Locate the cell with the specified text and output its (X, Y) center coordinate. 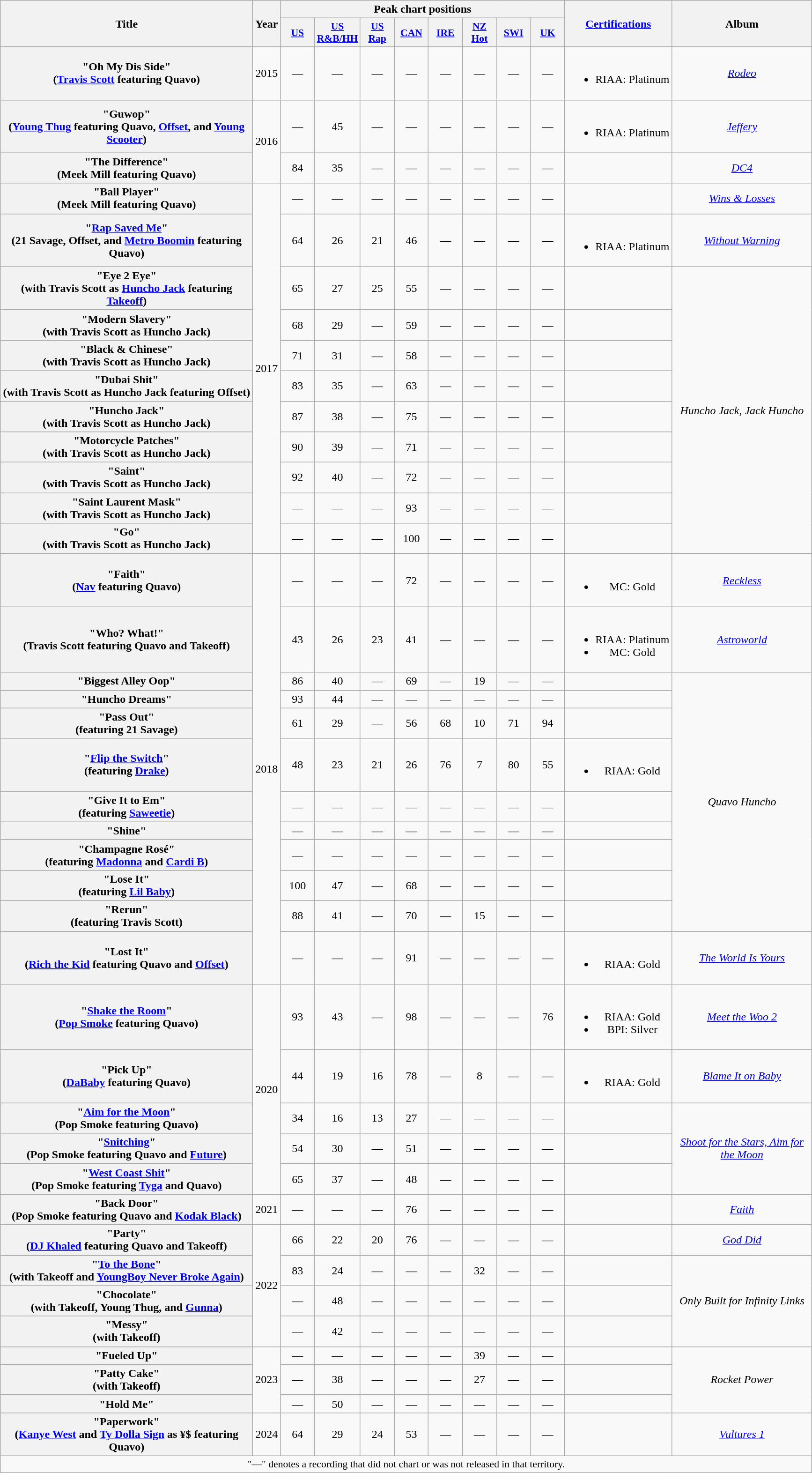
"Faith"(Nav featuring Quavo) (126, 580)
Shoot for the Stars, Aim for the Moon (742, 1149)
US (298, 33)
Vultures 1 (742, 1434)
Only Built for Infinity Links (742, 1301)
54 (298, 1149)
61 (298, 723)
"Pick Up" (DaBaby featuring Quavo) (126, 1077)
"Shine" (126, 831)
2020 (267, 1089)
"Fueled Up" (126, 1355)
98 (411, 1017)
58 (411, 355)
2021 (267, 1210)
80 (513, 765)
42 (338, 1332)
Blame It on Baby (742, 1077)
2023 (267, 1379)
20 (377, 1240)
Reckless (742, 580)
66 (298, 1240)
"Party"(DJ Khaled featuring Quavo and Takeoff) (126, 1240)
94 (548, 723)
"Hold Me" (126, 1404)
84 (298, 168)
70 (411, 915)
30 (338, 1149)
Title (126, 23)
Certifications (618, 23)
"Huncho Dreams" (126, 699)
63 (411, 386)
IRE (446, 33)
37 (338, 1179)
31 (338, 355)
"Give It to Em"(featuring Saweetie) (126, 807)
God Did (742, 1240)
88 (298, 915)
2018 (267, 769)
32 (480, 1271)
The World Is Yours (742, 958)
53 (411, 1434)
2015 (267, 73)
"Flip the Switch"(featuring Drake) (126, 765)
"Messy"(with Takeoff) (126, 1332)
91 (411, 958)
"Shake the Room" (Pop Smoke featuring Quavo) (126, 1017)
UK (548, 33)
"Ball Player"(Meek Mill featuring Quavo) (126, 199)
"Saint Laurent Mask"(with Travis Scott as Huncho Jack) (126, 508)
51 (411, 1149)
USRap (377, 33)
"Modern Slavery"(with Travis Scott as Huncho Jack) (126, 325)
69 (411, 681)
34 (298, 1118)
22 (338, 1240)
87 (298, 416)
15 (480, 915)
"Rap Saved Me"(21 Savage, Offset, and Metro Boomin featuring Quavo) (126, 240)
"Aim for the Moon"(Pop Smoke featuring Quavo) (126, 1118)
"Pass Out"(featuring 21 Savage) (126, 723)
"Paperwork"(Kanye West and Ty Dolla Sign as ¥$ featuring Quavo) (126, 1434)
SWI (513, 33)
"Dubai Shit"(with Travis Scott as Huncho Jack featuring Offset) (126, 386)
8 (480, 1077)
Album (742, 23)
"—" denotes a recording that did not chart or was not released in that territory. (406, 1464)
46 (411, 240)
2022 (267, 1286)
"To the Bone"(with Takeoff and YoungBoy Never Broke Again) (126, 1271)
45 (338, 126)
"Patty Cake"(with Takeoff) (126, 1379)
78 (411, 1077)
2017 (267, 368)
Wins & Losses (742, 199)
Peak chart positions (422, 9)
"Eye 2 Eye"(with Travis Scott as Huncho Jack featuring Takeoff) (126, 288)
MC: Gold (618, 580)
47 (338, 885)
"Snitching"(Pop Smoke featuring Quavo and Future) (126, 1149)
Quavo Huncho (742, 802)
Without Warning (742, 240)
50 (338, 1404)
"The Difference"(Meek Mill featuring Quavo) (126, 168)
Huncho Jack, Jack Huncho (742, 410)
13 (377, 1118)
90 (298, 447)
"Rerun"(featuring Travis Scott) (126, 915)
92 (298, 478)
"Back Door"(Pop Smoke featuring Quavo and Kodak Black) (126, 1210)
"Lost It"(Rich the Kid featuring Quavo and Offset) (126, 958)
Year (267, 23)
"Huncho Jack"(with Travis Scott as Huncho Jack) (126, 416)
Astroworld (742, 640)
25 (377, 288)
2016 (267, 141)
"Go"(with Travis Scott as Huncho Jack) (126, 539)
75 (411, 416)
"West Coast Shit"(Pop Smoke featuring Tyga and Quavo) (126, 1179)
10 (480, 723)
Rocket Power (742, 1379)
56 (411, 723)
59 (411, 325)
Meet the Woo 2 (742, 1017)
"Chocolate"(with Takeoff, Young Thug, and Gunna) (126, 1301)
RIAA: PlatinumMC: Gold (618, 640)
CAN (411, 33)
"Motorcycle Patches"(with Travis Scott as Huncho Jack) (126, 447)
"Black & Chinese"(with Travis Scott as Huncho Jack) (126, 355)
NZHot (480, 33)
"Lose It"(featuring Lil Baby) (126, 885)
"Biggest Alley Oop" (126, 681)
2024 (267, 1434)
USR&B/HH (338, 33)
"Champagne Rosé"(featuring Madonna and Cardi B) (126, 855)
RIAA: GoldBPI: Silver (618, 1017)
"Saint"(with Travis Scott as Huncho Jack) (126, 478)
Jeffery (742, 126)
86 (298, 681)
"Oh My Dis Side"(Travis Scott featuring Quavo) (126, 73)
Faith (742, 1210)
Rodeo (742, 73)
DC4 (742, 168)
7 (480, 765)
"Who? What!"(Travis Scott featuring Quavo and Takeoff) (126, 640)
"Guwop"(Young Thug featuring Quavo, Offset, and Young Scooter) (126, 126)
